For the text-containing cell, return its midpoint in (x, y) coordinate format. 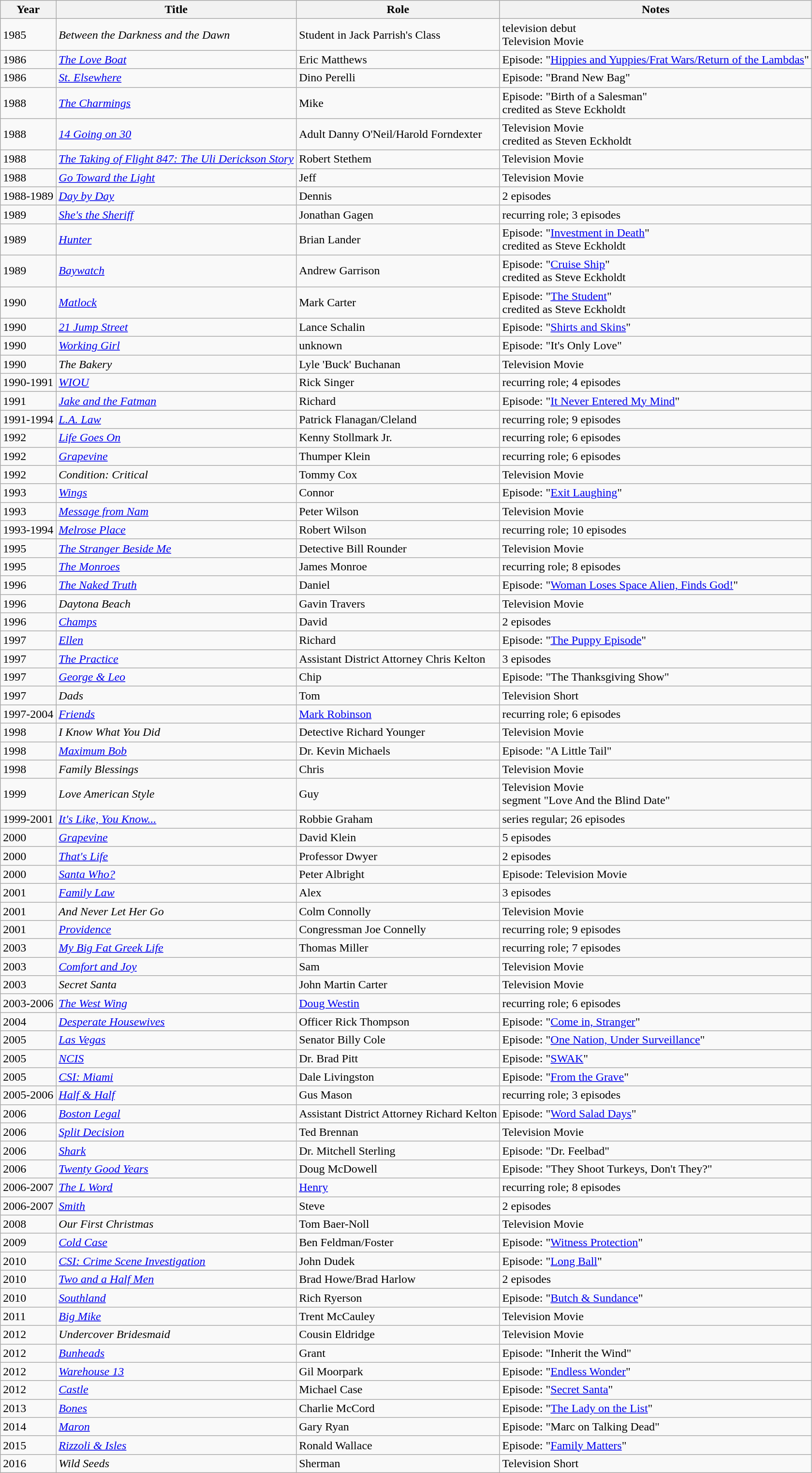
2013 (28, 1408)
Assistant District Attorney Richard Kelton (398, 1114)
She's the Sheriff (176, 214)
recurring role; 7 episodes (656, 948)
James Monroe (398, 566)
Thumper Klein (398, 456)
Episode: "Birth of a Salesman"credited as Steve Eckholdt (656, 103)
Episode: "Hippies and Yuppies/Frat Wars/Return of the Lambdas" (656, 60)
The West Wing (176, 1003)
Guy (398, 794)
Episode: "Secret Santa" (656, 1390)
Melrose Place (176, 530)
Tommy Cox (398, 475)
Year (28, 10)
Episode: "The Lady on the List" (656, 1408)
Rick Singer (398, 383)
Tom (398, 696)
Henry (398, 1187)
Rich Ryerson (398, 1298)
Episode: "Brand New Bag" (656, 78)
Matlock (176, 302)
The L Word (176, 1187)
Episode: "Investment in Death"credited as Steve Eckholdt (656, 239)
Detective Richard Younger (398, 732)
Episode: "Marc on Talking Dead" (656, 1427)
1997-2004 (28, 714)
Professor Dwyer (398, 856)
Dr. Kevin Michaels (398, 751)
2014 (28, 1427)
21 Jump Street (176, 327)
Castle (176, 1390)
Episode: "A Little Tail" (656, 751)
Assistant District Attorney Chris Kelton (398, 659)
Episode: "It Never Entered My Mind" (656, 401)
Love American Style (176, 794)
2011 (28, 1316)
Episode: "Cruise Ship"credited as Steve Eckholdt (656, 271)
Day by Day (176, 196)
Episode: "Inherit the Wind" (656, 1353)
John Martin Carter (398, 985)
Daytona Beach (176, 603)
Secret Santa (176, 985)
Family Law (176, 893)
unknown (398, 346)
Las Vegas (176, 1040)
The Practice (176, 659)
Peter Wilson (398, 511)
Wild Seeds (176, 1463)
Southland (176, 1298)
Episode: "The Puppy Episode" (656, 640)
Television Moviesegment "Love And the Blind Date" (656, 794)
Officer Rick Thompson (398, 1022)
2016 (28, 1463)
Half & Half (176, 1095)
Condition: Critical (176, 475)
That's Life (176, 856)
Friends (176, 714)
CSI: Crime Scene Investigation (176, 1261)
Role (398, 10)
Episode: "The Thanksgiving Show" (656, 677)
Daniel (398, 585)
Chris (398, 769)
Doug Westin (398, 1003)
Sherman (398, 1463)
Episode: "SWAK" (656, 1058)
L.A. Law (176, 419)
Grant (398, 1353)
Episode: "Family Matters" (656, 1445)
1985 (28, 35)
The Bakery (176, 364)
Kenny Stollmark Jr. (398, 438)
Wings (176, 493)
Two and a Half Men (176, 1280)
Mike (398, 103)
Hunter (176, 239)
And Never Let Her Go (176, 911)
Baywatch (176, 271)
Family Blessings (176, 769)
Dads (176, 696)
1999 (28, 794)
1991 (28, 401)
1990-1991 (28, 383)
George & Leo (176, 677)
Maximum Bob (176, 751)
The Taking of Flight 847: The Uli Derickson Story (176, 159)
Robert Wilson (398, 530)
1999-2001 (28, 819)
Doug McDowell (398, 1169)
Gary Ryan (398, 1427)
Episode: "It's Only Love" (656, 346)
Title (176, 10)
Between the Darkness and the Dawn (176, 35)
Life Goes On (176, 438)
John Dudek (398, 1261)
2015 (28, 1445)
Boston Legal (176, 1114)
television debutTelevision Movie (656, 35)
Jeff (398, 178)
2005-2006 (28, 1095)
Go Toward the Light (176, 178)
Cousin Eldridge (398, 1335)
2003-2006 (28, 1003)
Lance Schalin (398, 327)
Episode: "Word Salad Days" (656, 1114)
Episode: "From the Grave" (656, 1077)
Mark Carter (398, 302)
The Love Boat (176, 60)
Dr. Mitchell Sterling (398, 1150)
Episode: "Witness Protection" (656, 1243)
recurring role; 10 episodes (656, 530)
Providence (176, 930)
Episode: "The Student"credited as Steve Eckholdt (656, 302)
WIOU (176, 383)
The Stranger Beside Me (176, 548)
Ellen (176, 640)
Thomas Miller (398, 948)
Comfort and Joy (176, 967)
Mark Robinson (398, 714)
Peter Albright (398, 874)
1988-1989 (28, 196)
It's Like, You Know... (176, 819)
Episode: "Butch & Sundance" (656, 1298)
Connor (398, 493)
Andrew Garrison (398, 271)
Episode: Television Movie (656, 874)
Brad Howe/Brad Harlow (398, 1280)
recurring role; 4 episodes (656, 383)
Warehouse 13 (176, 1371)
Dennis (398, 196)
Gus Mason (398, 1095)
Maron (176, 1427)
Brian Lander (398, 239)
Steve (398, 1206)
Adult Danny O'Neil/Harold Forndexter (398, 134)
I Know What You Did (176, 732)
14 Going on 30 (176, 134)
Jake and the Fatman (176, 401)
Charlie McCord (398, 1408)
Smith (176, 1206)
Twenty Good Years (176, 1169)
2009 (28, 1243)
Detective Bill Rounder (398, 548)
Student in Jack Parrish's Class (398, 35)
2004 (28, 1022)
David (398, 622)
Alex (398, 893)
David Klein (398, 837)
Our First Christmas (176, 1224)
Episode: "One Nation, Under Surveillance" (656, 1040)
Trent McCauley (398, 1316)
Robbie Graham (398, 819)
1993-1994 (28, 530)
Dale Livingston (398, 1077)
Lyle 'Buck' Buchanan (398, 364)
Congressman Joe Connelly (398, 930)
Jonathan Gagen (398, 214)
Episode: "Dr. Feelbad" (656, 1150)
Undercover Bridesmaid (176, 1335)
Episode: "Endless Wonder" (656, 1371)
Santa Who? (176, 874)
Ronald Wallace (398, 1445)
Bones (176, 1408)
Ben Feldman/Foster (398, 1243)
Split Decision (176, 1132)
Dr. Brad Pitt (398, 1058)
Big Mike (176, 1316)
Senator Billy Cole (398, 1040)
Robert Stethem (398, 159)
Colm Connolly (398, 911)
Tom Baer-Noll (398, 1224)
St. Elsewhere (176, 78)
Episode: "Shirts and Skins" (656, 327)
Episode: "Long Ball" (656, 1261)
1991-1994 (28, 419)
The Naked Truth (176, 585)
NCIS (176, 1058)
Message from Nam (176, 511)
My Big Fat Greek Life (176, 948)
Episode: "Come in, Stranger" (656, 1022)
Patrick Flanagan/Cleland (398, 419)
Bunheads (176, 1353)
Shark (176, 1150)
Gil Moorpark (398, 1371)
Working Girl (176, 346)
The Charmings (176, 103)
Rizzoli & Isles (176, 1445)
Cold Case (176, 1243)
CSI: Miami (176, 1077)
Chip (398, 677)
2008 (28, 1224)
Champs (176, 622)
series regular; 26 episodes (656, 819)
Television Moviecredited as Steven Eckholdt (656, 134)
Dino Perelli (398, 78)
Ted Brennan (398, 1132)
5 episodes (656, 837)
Michael Case (398, 1390)
Episode: "They Shoot Turkeys, Don't They?" (656, 1169)
The Monroes (176, 566)
Notes (656, 10)
Gavin Travers (398, 603)
Desperate Housewives (176, 1022)
Eric Matthews (398, 60)
Episode: "Exit Laughing" (656, 493)
Episode: "Woman Loses Space Alien, Finds God!" (656, 585)
Sam (398, 967)
